Detect which cell encompasses the target text, then output its (x, y) center coordinate. 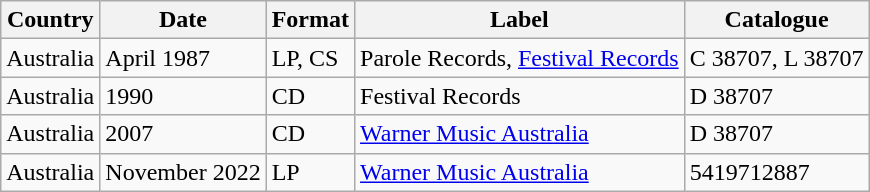
Date (183, 20)
2007 (183, 134)
Festival Records (520, 96)
Country (50, 20)
Format (310, 20)
April 1987 (183, 58)
Parole Records, Festival Records (520, 58)
November 2022 (183, 172)
C 38707, L 38707 (776, 58)
LP, CS (310, 58)
1990 (183, 96)
Label (520, 20)
Catalogue (776, 20)
5419712887 (776, 172)
LP (310, 172)
